Pinpoint the cell where the given text exists, returning its (X, Y) midpoint coordinate. 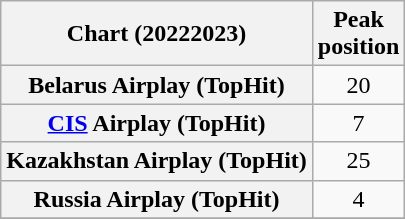
CIS Airplay (TopHit) (157, 123)
Peakposition (358, 34)
Russia Airplay (TopHit) (157, 199)
7 (358, 123)
4 (358, 199)
Chart (20222023) (157, 34)
20 (358, 85)
25 (358, 161)
Kazakhstan Airplay (TopHit) (157, 161)
Belarus Airplay (TopHit) (157, 85)
